Locate the cell with the specified text and output its (X, Y) center coordinate. 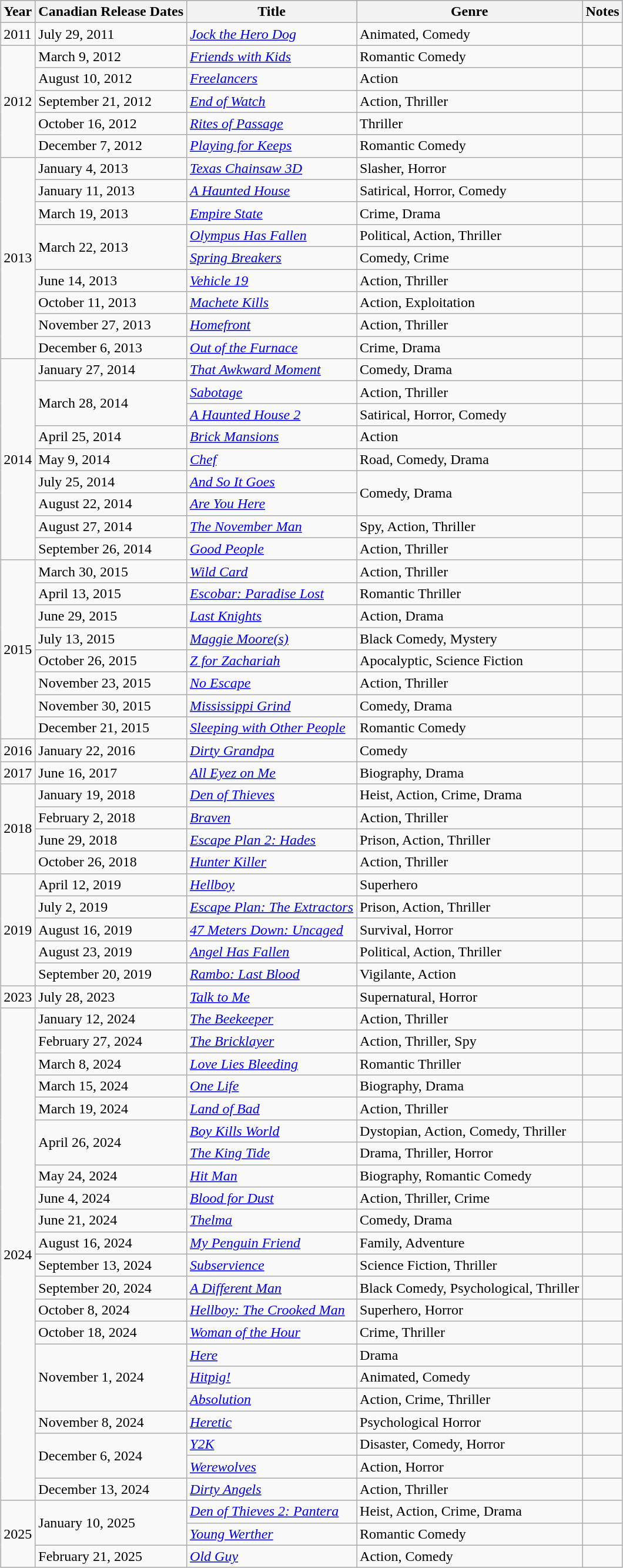
July 13, 2015 (111, 638)
January 11, 2013 (111, 191)
August 23, 2019 (111, 952)
October 11, 2013 (111, 303)
Chef (272, 459)
Subservience (272, 1265)
January 27, 2014 (111, 370)
Dirty Grandpa (272, 750)
Vigilante, Action (470, 974)
June 29, 2015 (111, 616)
March 19, 2024 (111, 1109)
Crime, Thriller (470, 1332)
December 21, 2015 (111, 728)
Survival, Horror (470, 929)
Disaster, Comedy, Horror (470, 1444)
Hellboy (272, 885)
December 13, 2024 (111, 1489)
Hunter Killer (272, 862)
March 22, 2013 (111, 246)
Sabotage (272, 392)
April 13, 2015 (111, 593)
2014 (18, 460)
March 19, 2013 (111, 213)
My Penguin Friend (272, 1243)
Werewolves (272, 1467)
Road, Comedy, Drama (470, 459)
December 6, 2013 (111, 348)
November 8, 2024 (111, 1422)
October 26, 2015 (111, 661)
47 Meters Down: Uncaged (272, 929)
Heretic (272, 1422)
Science Fiction, Thriller (470, 1265)
Last Knights (272, 616)
Texas Chainsaw 3D (272, 168)
Black Comedy, Psychological, Thriller (470, 1287)
2015 (18, 649)
Rites of Passage (272, 124)
May 24, 2024 (111, 1176)
June 16, 2017 (111, 773)
November 30, 2015 (111, 706)
September 20, 2024 (111, 1287)
Drama (470, 1355)
March 8, 2024 (111, 1064)
August 10, 2012 (111, 79)
Land of Bad (272, 1109)
Rambo: Last Blood (272, 974)
Hitpig! (272, 1377)
Homefront (272, 325)
Canadian Release Dates (111, 12)
Notes (602, 12)
Mississippi Grind (272, 706)
August 16, 2019 (111, 929)
January 12, 2024 (111, 1019)
November 27, 2013 (111, 325)
End of Watch (272, 101)
2012 (18, 101)
Spring Breakers (272, 258)
Family, Adventure (470, 1243)
Braven (272, 818)
Boy Kills World (272, 1131)
Black Comedy, Mystery (470, 638)
June 21, 2024 (111, 1220)
Y2K (272, 1444)
2023 (18, 997)
Thelma (272, 1220)
March 30, 2015 (111, 571)
September 13, 2024 (111, 1265)
Apocalyptic, Science Fiction (470, 661)
Machete Kills (272, 303)
October 16, 2012 (111, 124)
Escape Plan: The Extractors (272, 907)
Thriller (470, 124)
February 27, 2024 (111, 1042)
Vehicle 19 (272, 281)
Den of Thieves 2: Pantera (272, 1512)
December 7, 2012 (111, 146)
June 14, 2013 (111, 281)
2019 (18, 929)
Old Guy (272, 1556)
2024 (18, 1254)
Action, Comedy (470, 1556)
Genre (470, 12)
July 29, 2011 (111, 34)
Comedy (470, 750)
Are You Here (272, 504)
And So It Goes (272, 482)
A Different Man (272, 1287)
Action, Thriller, Spy (470, 1042)
May 9, 2014 (111, 459)
2016 (18, 750)
Freelancers (272, 79)
2017 (18, 773)
January 4, 2013 (111, 168)
Out of the Furnace (272, 348)
September 20, 2019 (111, 974)
Spy, Action, Thriller (470, 526)
March 9, 2012 (111, 56)
Action, Drama (470, 616)
Year (18, 12)
Absolution (272, 1400)
Here (272, 1355)
Superhero, Horror (470, 1310)
March 28, 2014 (111, 403)
The November Man (272, 526)
April 12, 2019 (111, 885)
September 26, 2014 (111, 549)
Angel Has Fallen (272, 952)
December 6, 2024 (111, 1456)
A Haunted House (272, 191)
That Awkward Moment (272, 370)
Maggie Moore(s) (272, 638)
A Haunted House 2 (272, 415)
Escape Plan 2: Hades (272, 840)
February 21, 2025 (111, 1556)
Action, Thriller, Crime (470, 1198)
Young Werther (272, 1534)
Biography, Romantic Comedy (470, 1176)
October 26, 2018 (111, 862)
Comedy, Crime (470, 258)
2018 (18, 829)
Playing for Keeps (272, 146)
Olympus Has Fallen (272, 235)
November 1, 2024 (111, 1377)
August 16, 2024 (111, 1243)
July 25, 2014 (111, 482)
Action, Exploitation (470, 303)
Drama, Thriller, Horror (470, 1153)
Dirty Angels (272, 1489)
Love Lies Bleeding (272, 1064)
November 23, 2015 (111, 683)
April 26, 2024 (111, 1142)
2013 (18, 258)
January 22, 2016 (111, 750)
Hit Man (272, 1176)
January 19, 2018 (111, 795)
Empire State (272, 213)
Psychological Horror (470, 1422)
October 8, 2024 (111, 1310)
Superhero (470, 885)
Title (272, 12)
August 22, 2014 (111, 504)
2011 (18, 34)
Wild Card (272, 571)
The Beekeeper (272, 1019)
June 29, 2018 (111, 840)
Action, Crime, Thriller (470, 1400)
Jock the Hero Dog (272, 34)
July 28, 2023 (111, 997)
The King Tide (272, 1153)
Blood for Dust (272, 1198)
Friends with Kids (272, 56)
Den of Thieves (272, 795)
Talk to Me (272, 997)
Good People (272, 549)
All Eyez on Me (272, 773)
Sleeping with Other People (272, 728)
Escobar: Paradise Lost (272, 593)
Z for Zachariah (272, 661)
Slasher, Horror (470, 168)
March 15, 2024 (111, 1086)
June 4, 2024 (111, 1198)
Supernatural, Horror (470, 997)
2025 (18, 1534)
Action, Horror (470, 1467)
Brick Mansions (272, 437)
Dystopian, Action, Comedy, Thriller (470, 1131)
April 25, 2014 (111, 437)
No Escape (272, 683)
February 2, 2018 (111, 818)
September 21, 2012 (111, 101)
August 27, 2014 (111, 526)
One Life (272, 1086)
October 18, 2024 (111, 1332)
Hellboy: The Crooked Man (272, 1310)
The Bricklayer (272, 1042)
July 2, 2019 (111, 907)
January 10, 2025 (111, 1523)
Woman of the Hour (272, 1332)
